From the cell containing the given text, extract its center point as [X, Y] coordinate. 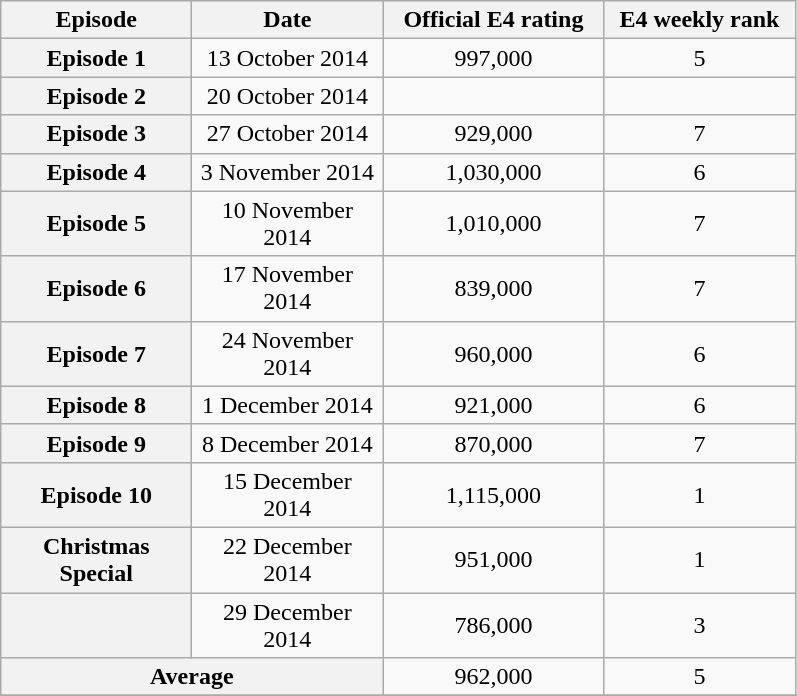
29 December 2014 [288, 624]
22 December 2014 [288, 560]
Average [192, 677]
Episode 4 [96, 172]
Date [288, 20]
24 November 2014 [288, 354]
3 [700, 624]
921,000 [494, 405]
27 October 2014 [288, 134]
Episode 5 [96, 224]
Episode 8 [96, 405]
Episode 3 [96, 134]
997,000 [494, 58]
951,000 [494, 560]
Episode 6 [96, 288]
962,000 [494, 677]
20 October 2014 [288, 96]
8 December 2014 [288, 443]
Episode 10 [96, 494]
3 November 2014 [288, 172]
786,000 [494, 624]
Official E4 rating [494, 20]
Christmas Special [96, 560]
15 December 2014 [288, 494]
839,000 [494, 288]
13 October 2014 [288, 58]
17 November 2014 [288, 288]
929,000 [494, 134]
10 November 2014 [288, 224]
Episode 1 [96, 58]
1,010,000 [494, 224]
Episode 7 [96, 354]
1,115,000 [494, 494]
960,000 [494, 354]
E4 weekly rank [700, 20]
Episode [96, 20]
1,030,000 [494, 172]
Episode 2 [96, 96]
870,000 [494, 443]
Episode 9 [96, 443]
1 December 2014 [288, 405]
